Detect which cell encompasses the target text, then output its (x, y) center coordinate. 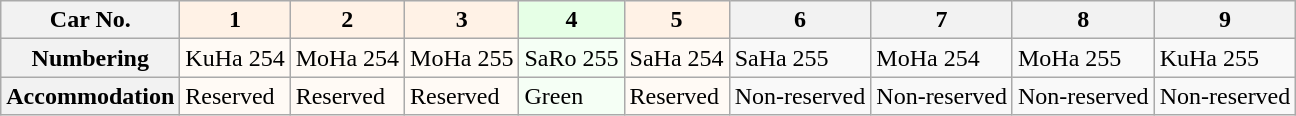
7 (942, 20)
SaHa 254 (676, 58)
9 (1225, 20)
3 (462, 20)
2 (347, 20)
4 (572, 20)
5 (676, 20)
SaHa 255 (800, 58)
Accommodation (90, 96)
SaRo 255 (572, 58)
Numbering (90, 58)
KuHa 255 (1225, 58)
1 (235, 20)
8 (1083, 20)
KuHa 254 (235, 58)
Green (572, 96)
Car No. (90, 20)
6 (800, 20)
